Output the (X, Y) coordinate of the center of the cell containing the given text.  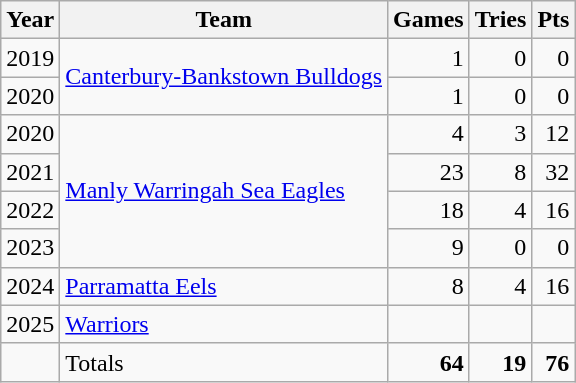
Games (429, 20)
Totals (224, 362)
Team (224, 20)
19 (500, 362)
2023 (30, 248)
2021 (30, 172)
18 (429, 210)
Canterbury-Bankstown Bulldogs (224, 77)
32 (554, 172)
2024 (30, 286)
Pts (554, 20)
Manly Warringah Sea Eagles (224, 191)
2025 (30, 324)
Warriors (224, 324)
Parramatta Eels (224, 286)
12 (554, 134)
2022 (30, 210)
Year (30, 20)
76 (554, 362)
23 (429, 172)
3 (500, 134)
2019 (30, 58)
Tries (500, 20)
9 (429, 248)
64 (429, 362)
